Locate the cell with the specified text and output its [X, Y] center coordinate. 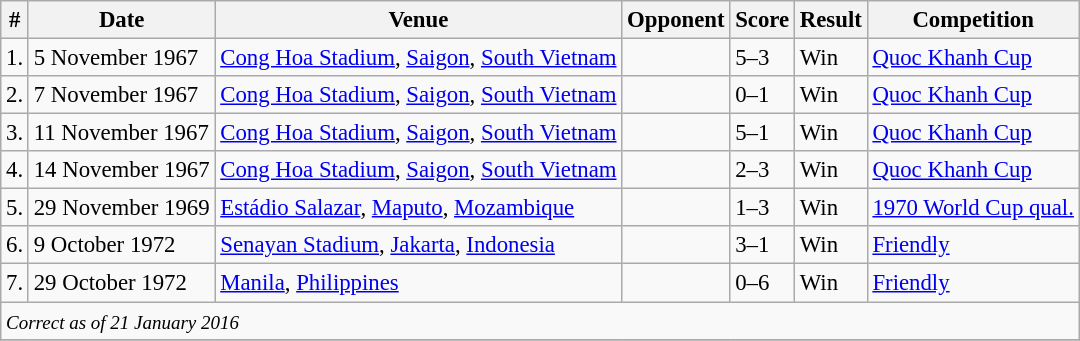
9 October 1972 [121, 245]
6. [15, 245]
11 November 1967 [121, 133]
Score [762, 20]
5–3 [762, 58]
Correct as of 21 January 2016 [540, 321]
0–6 [762, 283]
3–1 [762, 245]
1. [15, 58]
3. [15, 133]
2. [15, 95]
Senayan Stadium, Jakarta, Indonesia [418, 245]
29 November 1969 [121, 208]
4. [15, 170]
Result [830, 20]
1970 World Cup qual. [973, 208]
# [15, 20]
Opponent [676, 20]
2–3 [762, 170]
29 October 1972 [121, 283]
14 November 1967 [121, 170]
1–3 [762, 208]
7 November 1967 [121, 95]
5. [15, 208]
5–1 [762, 133]
5 November 1967 [121, 58]
7. [15, 283]
Venue [418, 20]
Date [121, 20]
Manila, Philippines [418, 283]
Estádio Salazar, Maputo, Mozambique [418, 208]
0–1 [762, 95]
Competition [973, 20]
